Extract the (x, y) coordinate from the center of the cell holding the provided text.  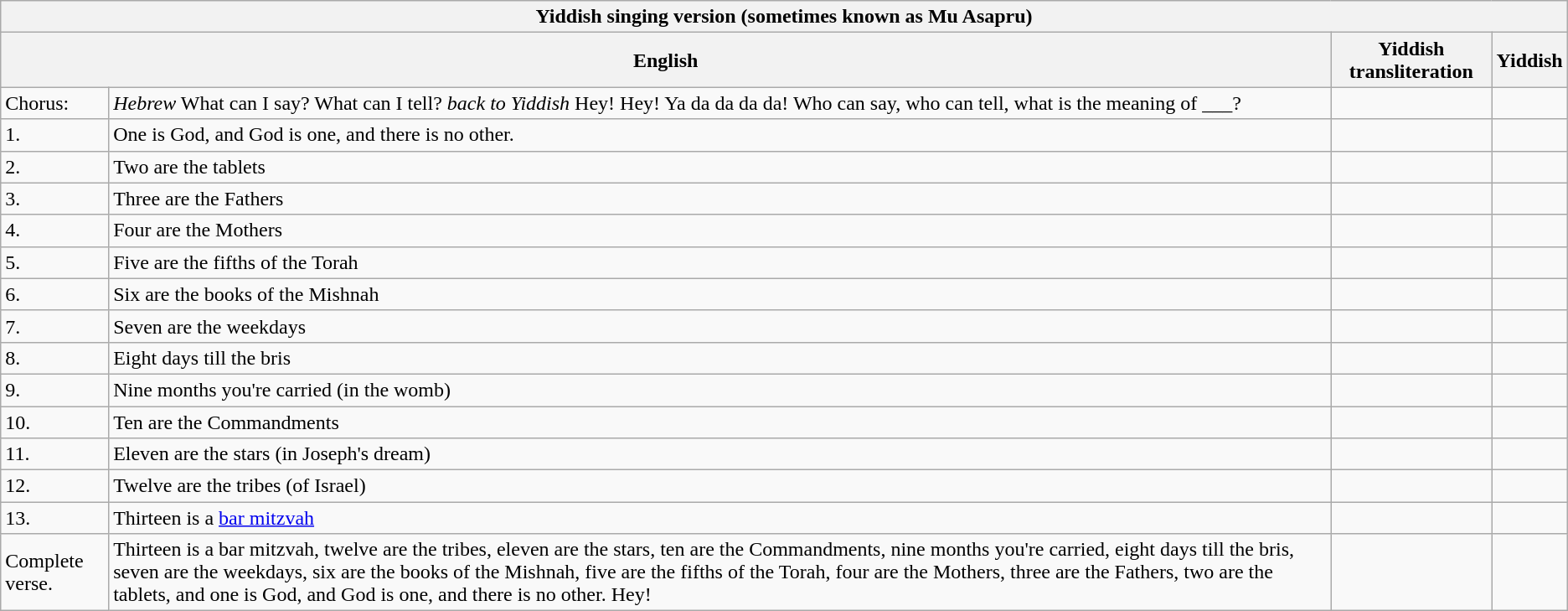
Four are the Mothers (720, 230)
10. (55, 422)
Yiddish transliteration (1411, 60)
9. (55, 390)
12. (55, 486)
4. (55, 230)
Twelve are the tribes (of Israel) (720, 486)
Chorus: (55, 103)
Thirteen is a bar mitzvah (720, 518)
5. (55, 262)
3. (55, 199)
Hebrew What can I say? What can I tell? back to Yiddish Hey! Hey! Ya da da da da! Who can say, who can tell, what is the meaning of ___? (720, 103)
6. (55, 294)
Five are the fifths of the Torah (720, 262)
8. (55, 358)
Ten are the Commandments (720, 422)
English (666, 60)
Nine months you're carried (in the womb) (720, 390)
Six are the books of the Mishnah (720, 294)
11. (55, 454)
7. (55, 326)
Complete verse. (55, 572)
Yiddish singing version (sometimes known as Mu Asapru) (784, 17)
1. (55, 135)
Two are the tablets (720, 167)
2. (55, 167)
Eleven are the stars (in Joseph's dream) (720, 454)
One is God, and God is one, and there is no other. (720, 135)
Eight days till the bris (720, 358)
Yiddish (1529, 60)
Three are the Fathers (720, 199)
Seven are the weekdays (720, 326)
13. (55, 518)
